Pinpoint the cell where the given text exists, returning its (x, y) midpoint coordinate. 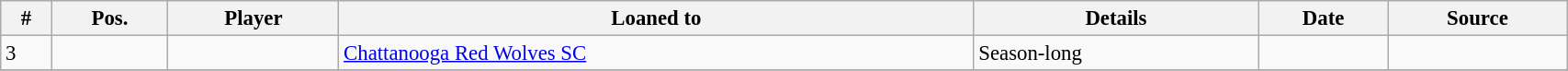
Chattanooga Red Wolves SC (656, 53)
Details (1116, 18)
3 (26, 53)
Source (1477, 18)
Season-long (1116, 53)
Date (1323, 18)
Pos. (110, 18)
# (26, 18)
Loaned to (656, 18)
Player (254, 18)
